Pinpoint the cell where the given text exists, returning its [X, Y] midpoint coordinate. 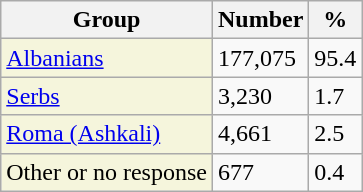
Group [107, 20]
3,230 [260, 96]
2.5 [336, 134]
Albanians [107, 58]
Roma (Ashkali) [107, 134]
0.4 [336, 172]
1.7 [336, 96]
Serbs [107, 96]
4,661 [260, 134]
677 [260, 172]
% [336, 20]
177,075 [260, 58]
Number [260, 20]
95.4 [336, 58]
Other or no response [107, 172]
